Locate the cell with the specified text and output its (x, y) center coordinate. 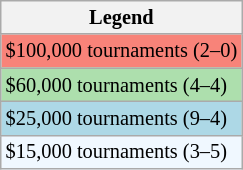
$25,000 tournaments (9–4) (122, 118)
$100,000 tournaments (2–0) (122, 51)
$15,000 tournaments (3–5) (122, 152)
$60,000 tournaments (4–4) (122, 85)
Legend (122, 17)
